Determine the [X, Y] coordinate at the center of the cell enclosing the given text.  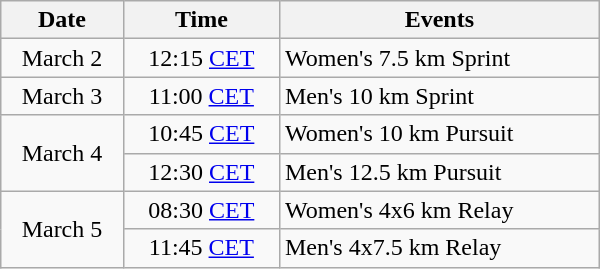
10:45 CET [201, 134]
March 3 [62, 96]
Women's 7.5 km Sprint [439, 58]
12:15 CET [201, 58]
11:45 CET [201, 248]
11:00 CET [201, 96]
Time [201, 20]
12:30 CET [201, 172]
March 5 [62, 229]
08:30 CET [201, 210]
Events [439, 20]
March 4 [62, 153]
Women's 4x6 km Relay [439, 210]
Men's 4x7.5 km Relay [439, 248]
Men's 10 km Sprint [439, 96]
Women's 10 km Pursuit [439, 134]
March 2 [62, 58]
Date [62, 20]
Men's 12.5 km Pursuit [439, 172]
